Determine the [X, Y] coordinate at the center of the cell enclosing the given text.  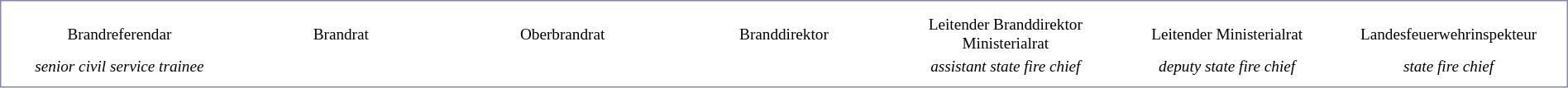
Leitender Ministerialrat [1227, 35]
Branddirektor [784, 35]
senior civil service trainee [119, 67]
Leitender BranddirektorMinisterialrat [1006, 35]
Oberbrandrat [562, 35]
state fire chief [1449, 67]
assistant state fire chief [1006, 67]
deputy state fire chief [1227, 67]
Landesfeuerwehrinspekteur [1449, 35]
Brandreferendar [119, 35]
Brandrat [341, 35]
